For the text-containing cell, return its midpoint in [X, Y] coordinate format. 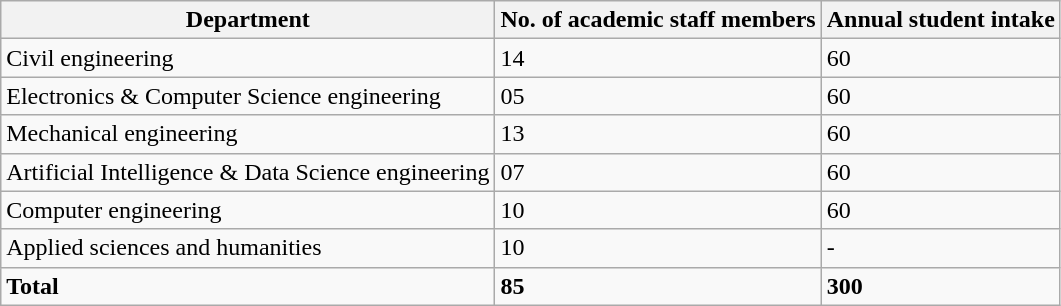
85 [658, 286]
- [940, 248]
Total [248, 286]
Electronics & Computer Science engineering [248, 96]
Annual student intake [940, 20]
Civil engineering [248, 58]
No. of academic staff members [658, 20]
Applied sciences and humanities [248, 248]
14 [658, 58]
Department [248, 20]
Computer engineering [248, 210]
300 [940, 286]
Artificial Intelligence & Data Science engineering [248, 172]
07 [658, 172]
Mechanical engineering [248, 134]
13 [658, 134]
05 [658, 96]
